Provide the (X, Y) coordinate of the cell's center where the given text is located.  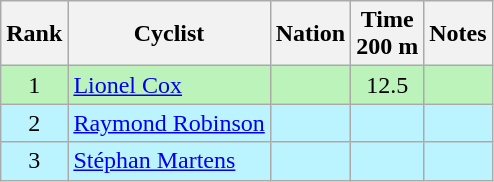
Notes (458, 34)
Stéphan Martens (169, 161)
1 (34, 85)
Nation (310, 34)
2 (34, 123)
Raymond Robinson (169, 123)
Rank (34, 34)
Cyclist (169, 34)
12.5 (388, 85)
3 (34, 161)
Time200 m (388, 34)
Lionel Cox (169, 85)
